Output the [x, y] coordinate of the center of the cell containing the given text.  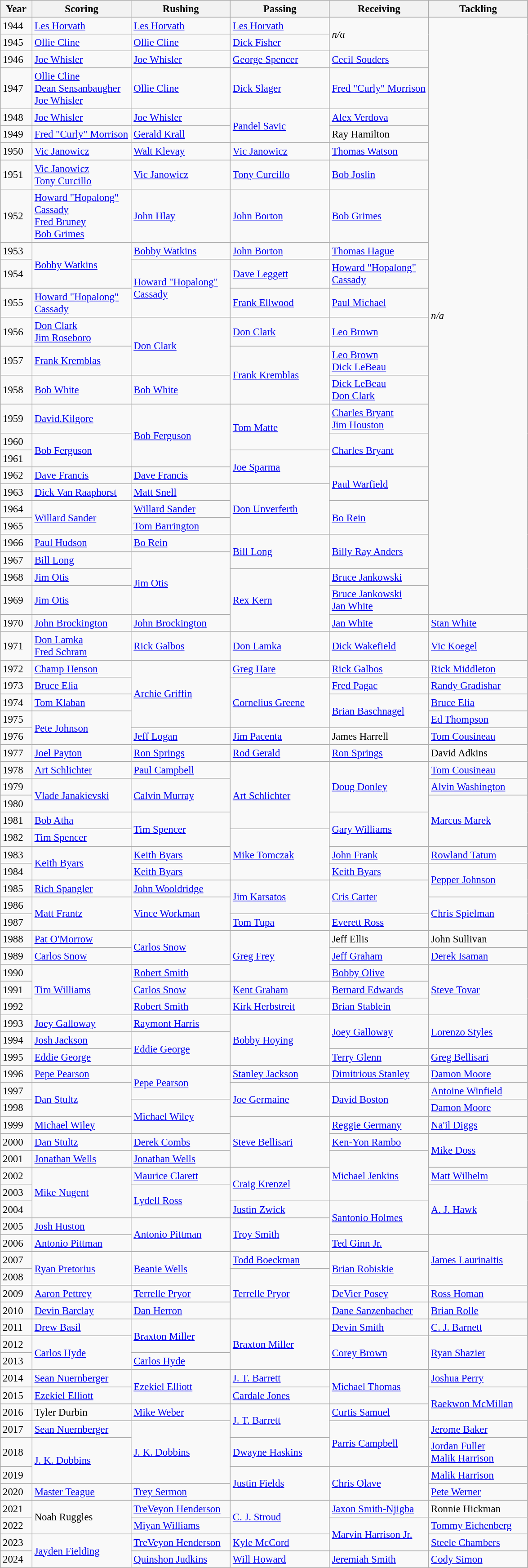
Josh Jackson [82, 1040]
Dick Fisher [280, 43]
Marvin Harrison Jr. [379, 1534]
Fred Pagac [379, 686]
1945 [16, 43]
Curtis Samuel [379, 1412]
Ray Hamilton [379, 134]
2018 [16, 1452]
2020 [16, 1492]
1987 [16, 922]
Joshua Perry [478, 1378]
Parris Campbell [379, 1444]
Master Teague [82, 1492]
Dimitrious Stanley [379, 1074]
Don Unverferth [280, 510]
2021 [16, 1509]
2024 [16, 1559]
1950 [16, 151]
Todd Boeckman [280, 1260]
Scoring [82, 9]
1989 [16, 956]
2015 [16, 1395]
Mike Weber [181, 1412]
1983 [16, 855]
Howard "Hopalong" CassadyFred BruneyBob Grimes [82, 216]
Tom Klaban [82, 702]
DeVier Posey [379, 1294]
Craig Krenzel [280, 1184]
Randy Gradishar [478, 686]
Paul Campbell [181, 770]
Santonio Holmes [379, 1218]
1956 [16, 332]
Terry Glenn [379, 1057]
1970 [16, 623]
1994 [16, 1040]
Greg Hare [280, 669]
Malik Harrison [478, 1475]
1958 [16, 390]
1948 [16, 118]
David.Kilgore [82, 419]
1974 [16, 702]
Chris Olave [379, 1483]
1965 [16, 526]
Tim Williams [82, 990]
Ken-Yon Rambo [379, 1142]
Thomas Hague [379, 251]
Vic Koegel [478, 646]
Ted Ginn Jr. [379, 1243]
Rick Middleton [478, 669]
Matt Snell [181, 493]
Brian Baschnagel [379, 711]
Joe Sparma [280, 467]
Bernard Edwards [379, 990]
1951 [16, 174]
1991 [16, 990]
1972 [16, 669]
Charles BryantJim Houston [379, 419]
Corey Brown [379, 1353]
Jaxon Smith-Njigba [379, 1509]
Noah Ruggles [82, 1517]
1961 [16, 459]
Pete Johnson [82, 728]
Calvin Murray [181, 795]
Stanley Jackson [280, 1074]
Pete Werner [478, 1492]
2010 [16, 1311]
2017 [16, 1429]
2012 [16, 1345]
Mike Nugent [82, 1193]
Dane Sanzenbacher [379, 1311]
2000 [16, 1142]
Jim Karsatos [280, 897]
1993 [16, 1024]
C. J. Stroud [280, 1517]
1949 [16, 134]
Dwayne Haskins [280, 1452]
2023 [16, 1542]
Jayden Fielding [82, 1550]
1959 [16, 419]
Pat O'Morrow [82, 939]
1969 [16, 600]
Walt Klevay [181, 151]
Rowland Tatum [478, 855]
Year [16, 9]
Alex Verdova [379, 118]
2016 [16, 1412]
David Boston [379, 1099]
1946 [16, 60]
1977 [16, 753]
Raekwon McMillan [478, 1404]
1954 [16, 273]
2019 [16, 1475]
1966 [16, 543]
Brian Rolle [478, 1311]
1973 [16, 686]
2003 [16, 1193]
1986 [16, 905]
John Sullivan [478, 939]
Raymont Harris [181, 1024]
Don Lamka [280, 646]
Dick Wakefield [379, 646]
1996 [16, 1074]
2022 [16, 1526]
1984 [16, 871]
Frank Ellwood [280, 303]
Dick Van Raaphorst [82, 493]
Tom Barrington [181, 526]
Derek Isaman [478, 956]
Beanie Wells [181, 1268]
Leo BrownDick LeBeau [379, 360]
Justin Fields [280, 1483]
Chris Spielman [478, 913]
Tom Matte [280, 427]
2014 [16, 1378]
Pandel Savic [280, 126]
Devin Smith [379, 1328]
1988 [16, 939]
Steve Bellisari [280, 1142]
Michael Jenkins [379, 1176]
James Laurinaitis [478, 1260]
2005 [16, 1226]
Greg Frey [280, 956]
David Adkins [478, 753]
Josh Huston [82, 1226]
Kirk Herbstreit [280, 1007]
Kent Graham [280, 990]
Ross Homan [478, 1294]
2006 [16, 1243]
Receiving [379, 9]
Cornelius Greene [280, 703]
1981 [16, 821]
Pepper Johnson [478, 880]
John Hlay [181, 216]
Cody Simon [478, 1559]
C. J. Barnett [478, 1328]
Doug Donley [379, 787]
2002 [16, 1176]
Bob Atha [82, 821]
1955 [16, 303]
Passing [280, 9]
Dick LeBeauDon Clark [379, 390]
Gerald Krall [181, 134]
Rushing [181, 9]
Rod Gerald [280, 753]
Troy Smith [280, 1235]
Matt Wilhelm [478, 1176]
1975 [16, 720]
Cris Carter [379, 897]
Archie Griffin [181, 694]
Reggie Germany [379, 1125]
2004 [16, 1209]
1953 [16, 251]
1990 [16, 973]
1962 [16, 475]
Steele Chambers [478, 1542]
Dan Herron [181, 1311]
Don ClarkJim Roseboro [82, 332]
2013 [16, 1361]
Jeff Graham [379, 956]
Jordan FullerMalik Harrison [478, 1452]
1968 [16, 577]
Lydell Ross [181, 1201]
Matt Frantz [82, 913]
Bob Grimes [379, 216]
John Wooldridge [181, 888]
1963 [16, 493]
Ed Thompson [478, 720]
Justin Zwick [280, 1209]
Dave Leggett [280, 273]
2001 [16, 1159]
Brian Stablein [379, 1007]
1979 [16, 787]
Stan White [478, 623]
Leo Brown [379, 332]
2011 [16, 1328]
Ronnie Hickman [478, 1509]
Paul Warfield [379, 484]
1978 [16, 770]
Tommy Eichenberg [478, 1526]
George Spencer [280, 60]
Bruce JankowskiJan White [379, 600]
Vince Workman [181, 913]
Vic JanowiczTony Curcillo [82, 174]
Derek Combs [181, 1142]
1947 [16, 89]
Dick Slager [280, 89]
Alvin Washington [478, 787]
Paul Hudson [82, 543]
2009 [16, 1294]
Jeremiah Smith [379, 1559]
Michael Thomas [379, 1387]
Bobby Hoying [280, 1041]
Mike Tomczak [280, 855]
1944 [16, 26]
Maurice Clarett [181, 1176]
Will Howard [280, 1559]
Cecil Souders [379, 60]
Ollie ClineDean SensanbaugherJoe Whisler [82, 89]
Rich Spangler [82, 888]
Thomas Watson [379, 151]
Everett Ross [379, 922]
1957 [16, 360]
A. J. Hawk [478, 1210]
Tony Curcillo [280, 174]
Tyler Durbin [82, 1412]
1980 [16, 804]
Mike Doss [478, 1150]
Quinshon Judkins [181, 1559]
Bob Joslin [379, 174]
Jan White [379, 623]
Tackling [478, 9]
1982 [16, 838]
Jeff Ellis [379, 939]
Brian Robiskie [379, 1268]
Miyan Williams [181, 1526]
Ryan Shazier [478, 1353]
1985 [16, 888]
Charles Bryant [379, 450]
1976 [16, 737]
1992 [16, 1007]
Joel Payton [82, 753]
Don LamkaFred Schram [82, 646]
Trey Sermon [181, 1492]
Vlade Janakievski [82, 795]
1997 [16, 1091]
2008 [16, 1277]
Jim Pacenta [280, 737]
1998 [16, 1108]
Steve Tovar [478, 990]
Jeff Logan [181, 737]
1971 [16, 646]
Champ Henson [82, 669]
Rex Kern [280, 600]
Antoine Winfield [478, 1091]
Na'il Diggs [478, 1125]
1960 [16, 442]
James Harrell [379, 737]
Lorenzo Styles [478, 1032]
1999 [16, 1125]
Jerome Baker [478, 1429]
Ryan Pretorius [82, 1268]
Kyle McCord [280, 1542]
1995 [16, 1057]
Drew Basil [82, 1328]
1952 [16, 216]
1967 [16, 560]
Cardale Jones [280, 1395]
2007 [16, 1260]
Greg Bellisari [478, 1057]
Billy Ray Anders [379, 552]
Aaron Pettrey [82, 1294]
Marcus Marek [478, 821]
Bobby Olive [379, 973]
Gary Williams [379, 830]
Devin Barclay [82, 1311]
John Frank [379, 855]
Tom Tupa [280, 922]
Bruce Jankowski [379, 577]
Joe Germaine [280, 1099]
Paul Michael [379, 303]
1964 [16, 509]
